Pinpoint the cell where the given text exists, returning its [x, y] midpoint coordinate. 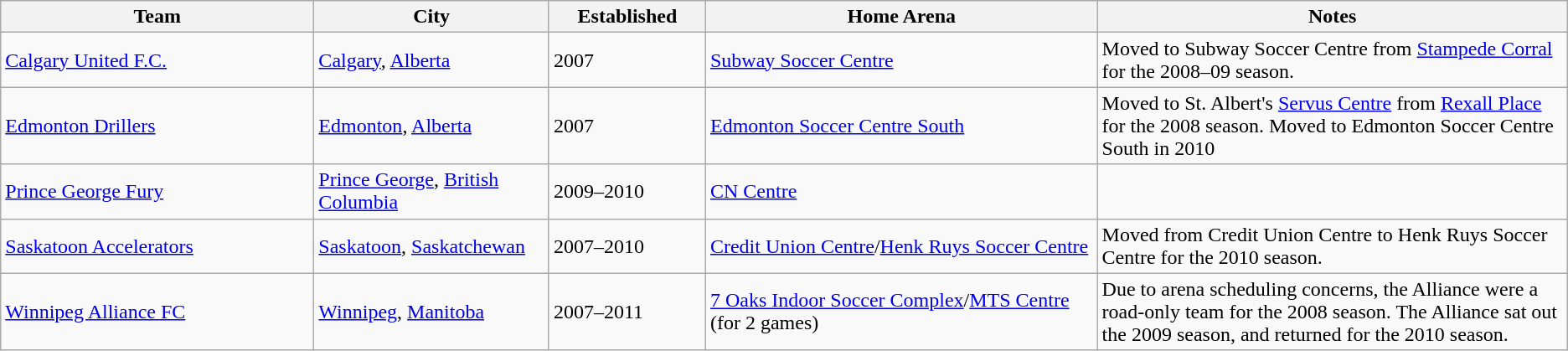
Notes [1332, 17]
Moved to St. Albert's Servus Centre from Rexall Place for the 2008 season. Moved to Edmonton Soccer Centre South in 2010 [1332, 126]
Team [157, 17]
Edmonton Soccer Centre South [901, 126]
City [432, 17]
7 Oaks Indoor Soccer Complex/MTS Centre (for 2 games) [901, 312]
Winnipeg, Manitoba [432, 312]
Moved from Credit Union Centre to Henk Ruys Soccer Centre for the 2010 season. [1332, 246]
Calgary United F.C. [157, 60]
Credit Union Centre/Henk Ruys Soccer Centre [901, 246]
Saskatoon Accelerators [157, 246]
Saskatoon, Saskatchewan [432, 246]
2009–2010 [627, 191]
2007–2011 [627, 312]
Moved to Subway Soccer Centre from Stampede Corral for the 2008–09 season. [1332, 60]
Established [627, 17]
Prince George Fury [157, 191]
Winnipeg Alliance FC [157, 312]
Prince George, British Columbia [432, 191]
Edmonton, Alberta [432, 126]
Subway Soccer Centre [901, 60]
CN Centre [901, 191]
Edmonton Drillers [157, 126]
Home Arena [901, 17]
Calgary, Alberta [432, 60]
2007–2010 [627, 246]
